Determine the (X, Y) coordinate at the center of the cell enclosing the given text.  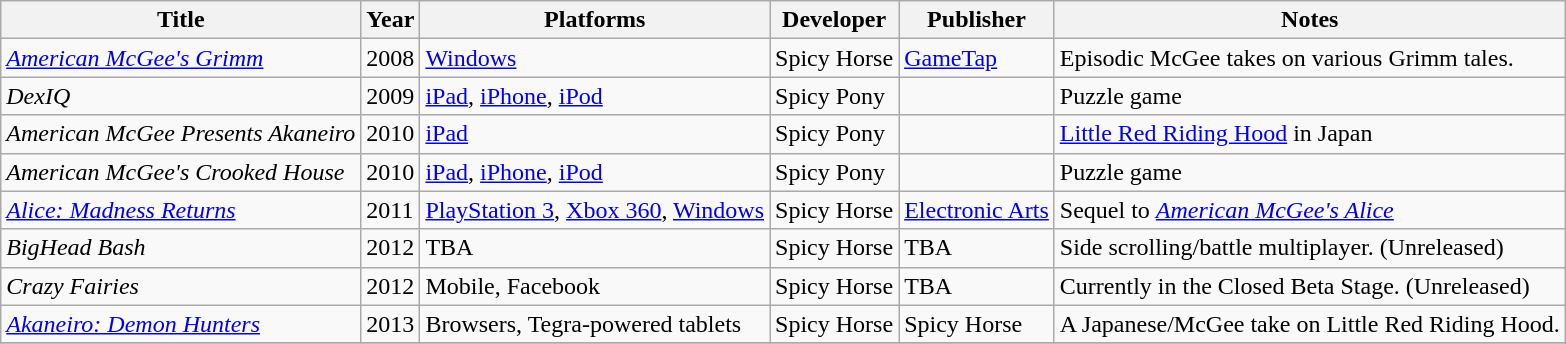
PlayStation 3, Xbox 360, Windows (595, 210)
2011 (390, 210)
Little Red Riding Hood in Japan (1310, 134)
Sequel to American McGee's Alice (1310, 210)
Browsers, Tegra-powered tablets (595, 324)
Year (390, 20)
GameTap (977, 58)
American McGee's Crooked House (181, 172)
Mobile, Facebook (595, 286)
Side scrolling/battle multiplayer. (Unreleased) (1310, 248)
Windows (595, 58)
BigHead Bash (181, 248)
American McGee Presents Akaneiro (181, 134)
Platforms (595, 20)
2013 (390, 324)
Electronic Arts (977, 210)
Episodic McGee takes on various Grimm tales. (1310, 58)
iPad (595, 134)
Title (181, 20)
Developer (834, 20)
2009 (390, 96)
Akaneiro: Demon Hunters (181, 324)
A Japanese/McGee take on Little Red Riding Hood. (1310, 324)
Publisher (977, 20)
2008 (390, 58)
DexIQ (181, 96)
Notes (1310, 20)
Alice: Madness Returns (181, 210)
Currently in the Closed Beta Stage. (Unreleased) (1310, 286)
Crazy Fairies (181, 286)
American McGee's Grimm (181, 58)
